Output the (X, Y) coordinate of the center of the cell containing the given text.  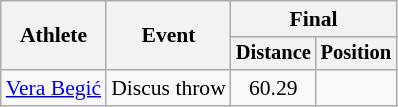
60.29 (274, 88)
Final (314, 19)
Distance (274, 54)
Athlete (54, 36)
Position (356, 54)
Vera Begić (54, 88)
Event (168, 36)
Discus throw (168, 88)
